Return (x, y) of the center of cell containing provided text 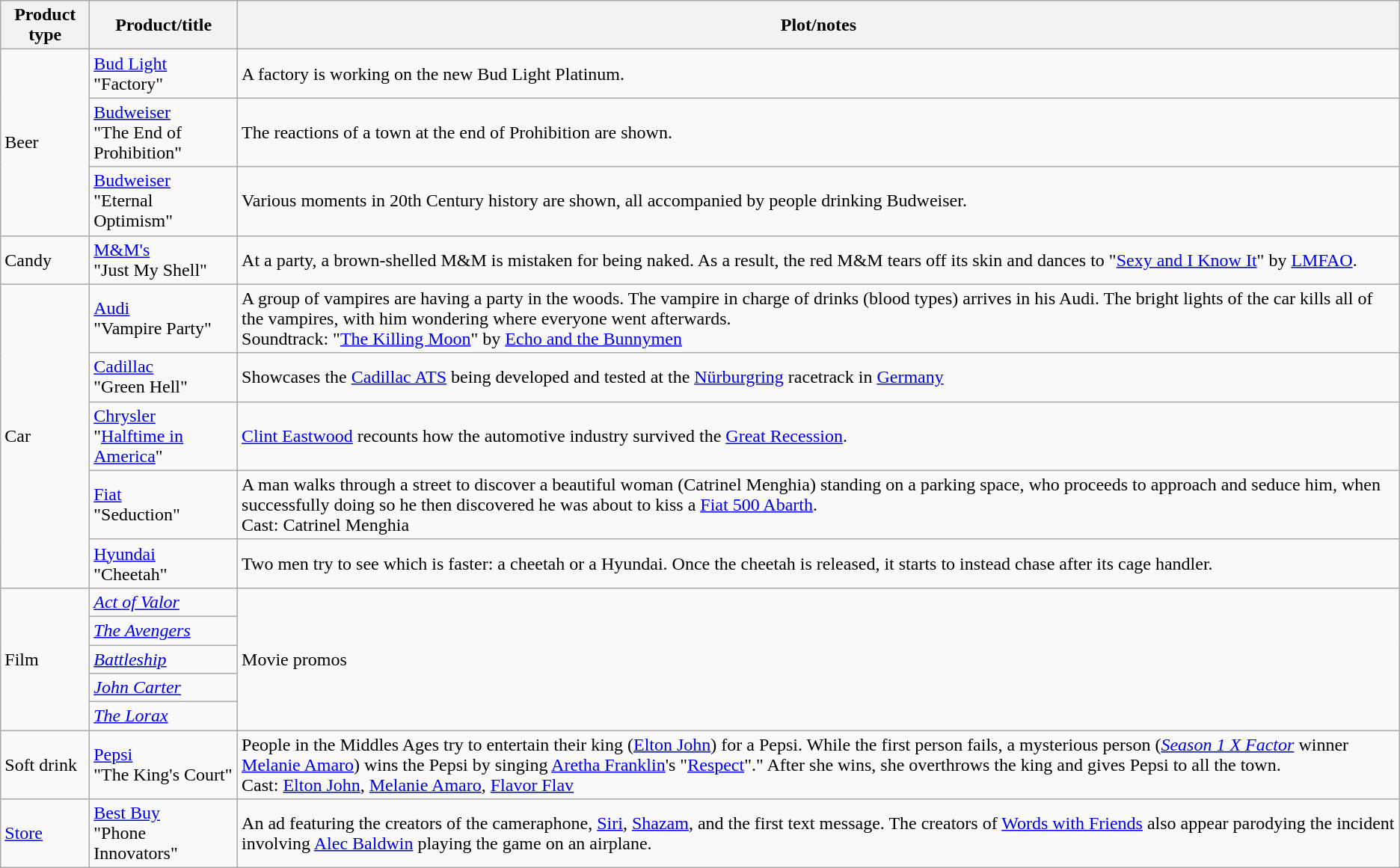
Bud Light"Factory" (164, 73)
Best Buy"Phone Innovators" (164, 834)
John Carter (164, 688)
Various moments in 20th Century history are shown, all accompanied by people drinking Budweiser. (819, 201)
Budweiser"Eternal Optimism" (164, 201)
Candy (45, 260)
Showcases the Cadillac ATS being developed and tested at the Nürburgring racetrack in Germany (819, 377)
A factory is working on the new Bud Light Platinum. (819, 73)
Audi"Vampire Party" (164, 318)
Film (45, 659)
Hyundai"Cheetah" (164, 564)
Battleship (164, 659)
The reactions of a town at the end of Prohibition are shown. (819, 132)
Budweiser"The End of Prohibition" (164, 132)
Beer (45, 142)
Movie promos (819, 659)
Two men try to see which is faster: a cheetah or a Hyundai. Once the cheetah is released, it starts to instead chase after its cage handler. (819, 564)
Clint Eastwood recounts how the automotive industry survived the Great Recession. (819, 436)
The Lorax (164, 716)
The Avengers (164, 630)
Soft drink (45, 765)
Product/title (164, 25)
Car (45, 436)
Pepsi"The King's Court" (164, 765)
Store (45, 834)
Chrysler"Halftime in America" (164, 436)
Cadillac"Green Hell" (164, 377)
Fiat"Seduction" (164, 505)
Product type (45, 25)
M&M's"Just My Shell" (164, 260)
Plot/notes (819, 25)
At a party, a brown-shelled M&M is mistaken for being naked. As a result, the red M&M tears off its skin and dances to "Sexy and I Know It" by LMFAO. (819, 260)
Act of Valor (164, 602)
